Capture the cell that displays the provided text and extract its [X, Y] central coordinate. 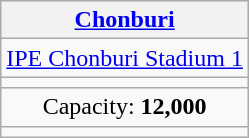
IPE Chonburi Stadium 1 [125, 58]
Capacity: 12,000 [125, 107]
Chonburi [125, 20]
